From the cell containing the given text, extract its center point as [x, y] coordinate. 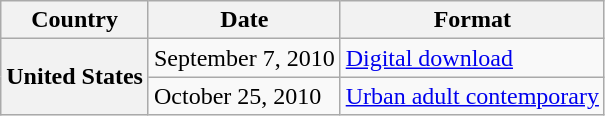
Digital download [472, 58]
Urban adult contemporary [472, 96]
Country [75, 20]
October 25, 2010 [244, 96]
United States [75, 77]
Date [244, 20]
September 7, 2010 [244, 58]
Format [472, 20]
